Return (x, y) of the center of cell containing provided text 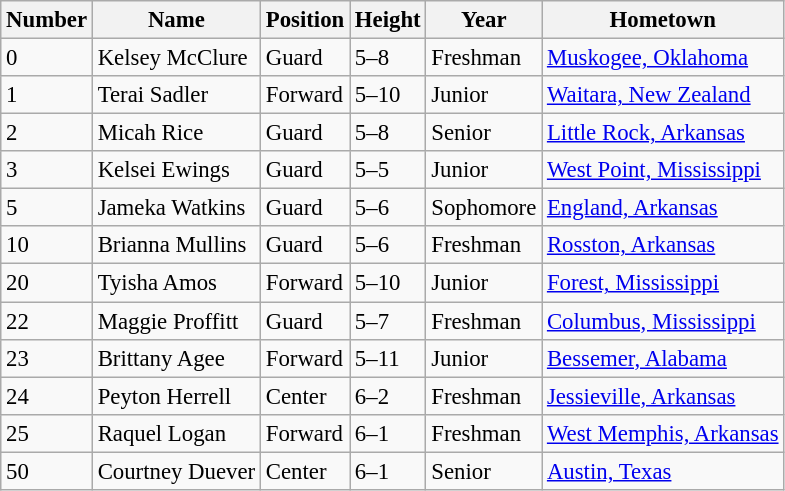
5 (47, 208)
Bessemer, Alabama (663, 358)
3 (47, 170)
Forest, Mississippi (663, 283)
Jameka Watkins (176, 208)
Jessieville, Arkansas (663, 396)
23 (47, 358)
5–5 (388, 170)
Tyisha Amos (176, 283)
Maggie Proffitt (176, 321)
Columbus, Mississippi (663, 321)
Kelsey McClure (176, 58)
Position (304, 20)
Hometown (663, 20)
50 (47, 471)
Austin, Texas (663, 471)
Sophomore (484, 208)
Rosston, Arkansas (663, 245)
Name (176, 20)
Brittany Agee (176, 358)
5–7 (388, 321)
Height (388, 20)
Courtney Duever (176, 471)
England, Arkansas (663, 208)
0 (47, 58)
5–11 (388, 358)
1 (47, 95)
20 (47, 283)
Waitara, New Zealand (663, 95)
Raquel Logan (176, 433)
10 (47, 245)
Micah Rice (176, 133)
Peyton Herrell (176, 396)
6–2 (388, 396)
West Memphis, Arkansas (663, 433)
Year (484, 20)
22 (47, 321)
Terai Sadler (176, 95)
Kelsei Ewings (176, 170)
25 (47, 433)
Little Rock, Arkansas (663, 133)
Brianna Mullins (176, 245)
Number (47, 20)
24 (47, 396)
West Point, Mississippi (663, 170)
2 (47, 133)
Muskogee, Oklahoma (663, 58)
